Find where the given text appears and provide that cell's center as (X, Y) coordinate. 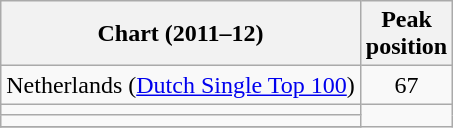
Chart (2011–12) (181, 34)
Peakposition (406, 34)
67 (406, 85)
Netherlands (Dutch Single Top 100) (181, 85)
